Identify which cell holds the provided text, then report its [x, y] central coordinate. 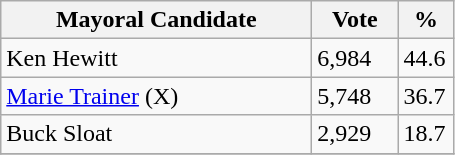
Marie Trainer (X) [156, 96]
Vote [355, 20]
5,748 [355, 96]
18.7 [426, 134]
Ken Hewitt [156, 58]
2,929 [355, 134]
6,984 [355, 58]
Mayoral Candidate [156, 20]
36.7 [426, 96]
44.6 [426, 58]
Buck Sloat [156, 134]
% [426, 20]
